Return the (x, y) coordinate for the center point of the cell that contains the specified text.  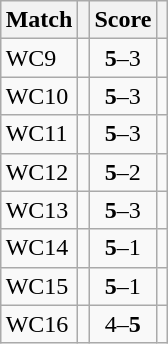
Match (39, 20)
WC13 (39, 210)
WC11 (39, 134)
5–2 (123, 172)
WC14 (39, 248)
WC15 (39, 286)
Score (123, 20)
WC9 (39, 58)
4–5 (123, 324)
WC16 (39, 324)
WC10 (39, 96)
WC12 (39, 172)
